For the text-containing cell, return its midpoint in [X, Y] coordinate format. 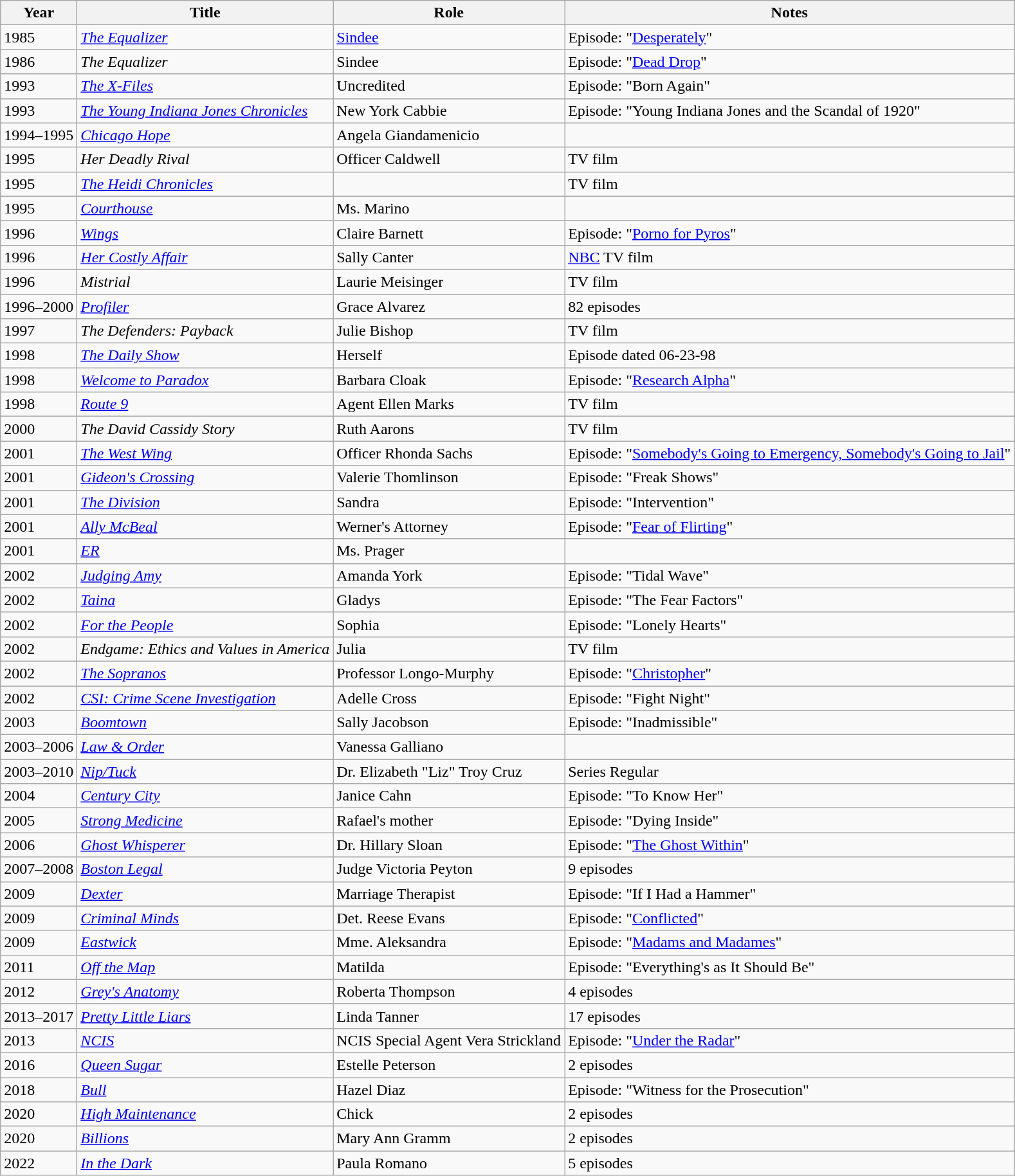
2016 [39, 1065]
Role [449, 13]
Episode: "Conflicted" [790, 918]
For the People [205, 624]
High Maintenance [205, 1114]
Episode: "Research Alpha" [790, 380]
Chick [449, 1114]
Mary Ann Gramm [449, 1139]
Route 9 [205, 404]
Matilda [449, 967]
Billions [205, 1139]
Episode: "Fear of Flirting" [790, 527]
2018 [39, 1090]
Episode: "Under the Radar" [790, 1040]
Episode: "Dying Inside" [790, 820]
Episode: "The Ghost Within" [790, 845]
Ruth Aarons [449, 429]
Episode: "Madams and Madames" [790, 943]
Agent Ellen Marks [449, 404]
Vanessa Galliano [449, 747]
Angela Giandamenicio [449, 135]
Criminal Minds [205, 918]
Episode: "Christopher" [790, 673]
Rafael's mother [449, 820]
Judge Victoria Peyton [449, 869]
Dr. Elizabeth "Liz" Troy Cruz [449, 772]
Nip/Tuck [205, 772]
Year [39, 13]
2007–2008 [39, 869]
Century City [205, 796]
Officer Rhonda Sachs [449, 453]
The Heidi Chronicles [205, 184]
Claire Barnett [449, 233]
Linda Tanner [449, 1016]
5 episodes [790, 1163]
Episode: "Somebody's Going to Emergency, Somebody's Going to Jail" [790, 453]
2005 [39, 820]
NBC TV film [790, 257]
In the Dark [205, 1163]
Gideon's Crossing [205, 478]
Her Deadly Rival [205, 159]
Valerie Thomlinson [449, 478]
Courthouse [205, 208]
Law & Order [205, 747]
2022 [39, 1163]
Gladys [449, 600]
Ally McBeal [205, 527]
Episode: "Lonely Hearts" [790, 624]
Episode: "Desperately" [790, 37]
Paula Romano [449, 1163]
2004 [39, 796]
Judging Amy [205, 575]
Officer Caldwell [449, 159]
Boomtown [205, 723]
Estelle Peterson [449, 1065]
Hazel Diaz [449, 1090]
Mme. Aleksandra [449, 943]
Strong Medicine [205, 820]
1986 [39, 62]
Boston Legal [205, 869]
Episode dated 06-23-98 [790, 356]
2012 [39, 991]
Adelle Cross [449, 698]
Episode: "Fight Night" [790, 698]
Episode: "If I Had a Hammer" [790, 894]
Her Costly Affair [205, 257]
Julia [449, 649]
The X-Files [205, 86]
Welcome to Paradox [205, 380]
1997 [39, 331]
9 episodes [790, 869]
Eastwick [205, 943]
Episode: "Inadmissible" [790, 723]
Werner's Attorney [449, 527]
Episode: "Young Indiana Jones and the Scandal of 1920" [790, 111]
Pretty Little Liars [205, 1016]
Episode: "Witness for the Prosecution" [790, 1090]
Janice Cahn [449, 796]
Uncredited [449, 86]
Sophia [449, 624]
82 episodes [790, 307]
2013–2017 [39, 1016]
Roberta Thompson [449, 991]
Julie Bishop [449, 331]
1996–2000 [39, 307]
Endgame: Ethics and Values in America [205, 649]
Bull [205, 1090]
NCIS [205, 1040]
2013 [39, 1040]
2003–2010 [39, 772]
Amanda York [449, 575]
2003 [39, 723]
Dexter [205, 894]
17 episodes [790, 1016]
The Daily Show [205, 356]
Ghost Whisperer [205, 845]
1994–1995 [39, 135]
Barbara Cloak [449, 380]
Episode: "Born Again" [790, 86]
Professor Longo-Murphy [449, 673]
Sally Canter [449, 257]
CSI: Crime Scene Investigation [205, 698]
The Sopranos [205, 673]
Series Regular [790, 772]
Det. Reese Evans [449, 918]
Ms. Prager [449, 551]
Ms. Marino [449, 208]
Title [205, 13]
Dr. Hillary Sloan [449, 845]
Sally Jacobson [449, 723]
Laurie Meisinger [449, 282]
Wings [205, 233]
Episode: "The Fear Factors" [790, 600]
The Defenders: Payback [205, 331]
Marriage Therapist [449, 894]
Episode: "Everything's as It Should Be" [790, 967]
Episode: "To Know Her" [790, 796]
Taina [205, 600]
Chicago Hope [205, 135]
The Division [205, 502]
4 episodes [790, 991]
1985 [39, 37]
Sandra [449, 502]
The Young Indiana Jones Chronicles [205, 111]
2006 [39, 845]
Off the Map [205, 967]
Notes [790, 13]
2003–2006 [39, 747]
Herself [449, 356]
Episode: "Intervention" [790, 502]
ER [205, 551]
Grey's Anatomy [205, 991]
New York Cabbie [449, 111]
NCIS Special Agent Vera Strickland [449, 1040]
Grace Alvarez [449, 307]
Episode: "Freak Shows" [790, 478]
Episode: "Tidal Wave" [790, 575]
Episode: "Dead Drop" [790, 62]
2000 [39, 429]
Episode: "Porno for Pyros" [790, 233]
The David Cassidy Story [205, 429]
Mistrial [205, 282]
Profiler [205, 307]
2011 [39, 967]
The West Wing [205, 453]
Queen Sugar [205, 1065]
